Capture the cell that displays the provided text and extract its (X, Y) central coordinate. 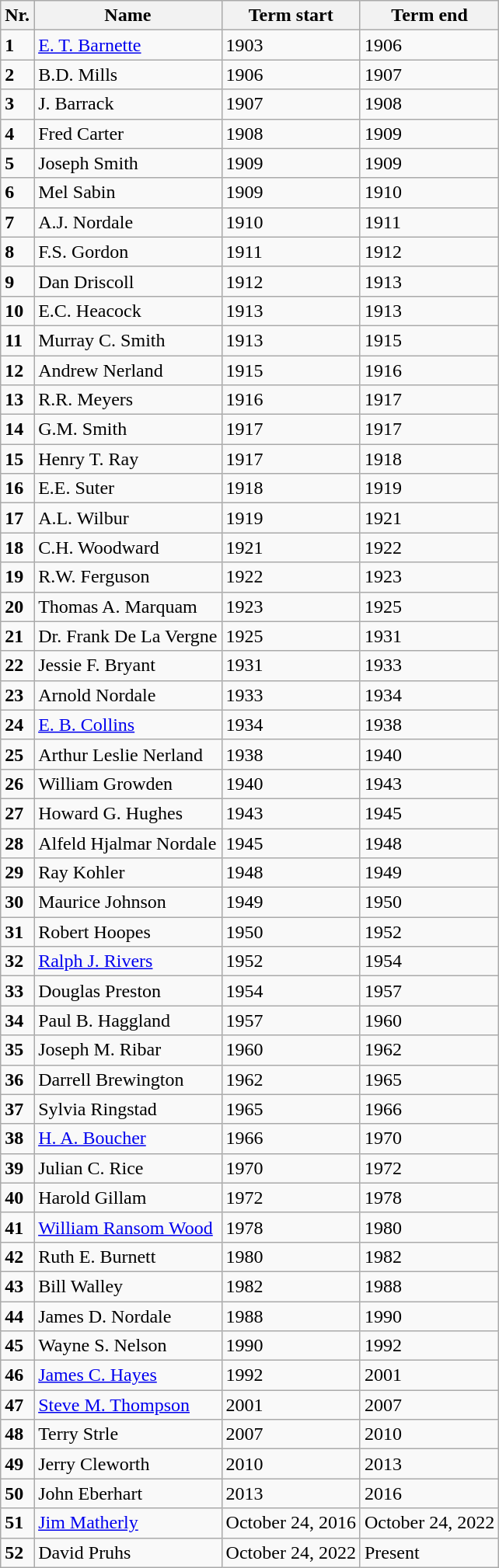
Murray C. Smith (127, 340)
46 (17, 1375)
October 24, 2016 (291, 1523)
11 (17, 340)
Name (127, 16)
31 (17, 932)
28 (17, 843)
25 (17, 754)
Bill Walley (127, 1286)
Darrell Brewington (127, 1080)
34 (17, 1020)
13 (17, 400)
10 (17, 311)
45 (17, 1346)
James D. Nordale (127, 1316)
F.S. Gordon (127, 252)
Ralph J. Rivers (127, 961)
H. A. Boucher (127, 1139)
20 (17, 607)
E.C. Heacock (127, 311)
6 (17, 193)
38 (17, 1139)
Jessie F. Bryant (127, 666)
E. T. Barnette (127, 45)
21 (17, 636)
E.E. Suter (127, 488)
14 (17, 429)
Term start (291, 16)
9 (17, 281)
A.L. Wilbur (127, 518)
17 (17, 518)
Terry Strle (127, 1434)
1 (17, 45)
48 (17, 1434)
Jerry Cleworth (127, 1464)
40 (17, 1198)
Present (429, 1552)
Term end (429, 16)
Nr. (17, 16)
35 (17, 1050)
R.R. Meyers (127, 400)
J. Barrack (127, 104)
William Growden (127, 784)
15 (17, 459)
27 (17, 813)
C.H. Woodward (127, 548)
Dr. Frank De La Vergne (127, 636)
Andrew Nerland (127, 370)
32 (17, 961)
John Eberhart (127, 1493)
B.D. Mills (127, 75)
Howard G. Hughes (127, 813)
19 (17, 577)
Wayne S. Nelson (127, 1346)
8 (17, 252)
2016 (429, 1493)
26 (17, 784)
Robert Hoopes (127, 932)
A.J. Nordale (127, 222)
49 (17, 1464)
30 (17, 902)
52 (17, 1552)
44 (17, 1316)
36 (17, 1080)
29 (17, 873)
Jim Matherly (127, 1523)
Ruth E. Burnett (127, 1257)
Maurice Johnson (127, 902)
5 (17, 163)
37 (17, 1109)
Ray Kohler (127, 873)
41 (17, 1227)
3 (17, 104)
Thomas A. Marquam (127, 607)
24 (17, 725)
Sylvia Ringstad (127, 1109)
43 (17, 1286)
16 (17, 488)
William Ransom Wood (127, 1227)
39 (17, 1168)
James C. Hayes (127, 1375)
1903 (291, 45)
Fred Carter (127, 134)
18 (17, 548)
12 (17, 370)
51 (17, 1523)
Joseph Smith (127, 163)
Harold Gillam (127, 1198)
Paul B. Haggland (127, 1020)
Joseph M. Ribar (127, 1050)
E. B. Collins (127, 725)
Mel Sabin (127, 193)
Douglas Preston (127, 991)
50 (17, 1493)
4 (17, 134)
7 (17, 222)
David Pruhs (127, 1552)
23 (17, 695)
Arnold Nordale (127, 695)
R.W. Ferguson (127, 577)
Dan Driscoll (127, 281)
2 (17, 75)
47 (17, 1405)
22 (17, 666)
Steve M. Thompson (127, 1405)
Alfeld Hjalmar Nordale (127, 843)
33 (17, 991)
Henry T. Ray (127, 459)
Arthur Leslie Nerland (127, 754)
G.M. Smith (127, 429)
42 (17, 1257)
Julian C. Rice (127, 1168)
